Determine the [X, Y] coordinate at the center of the cell enclosing the given text.  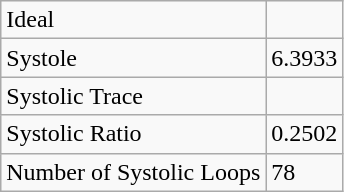
6.3933 [304, 58]
Number of Systolic Loops [134, 172]
Systolic Ratio [134, 134]
78 [304, 172]
Systole [134, 58]
Ideal [134, 20]
Systolic Trace [134, 96]
0.2502 [304, 134]
